Return [X, Y] of the center of cell containing provided text 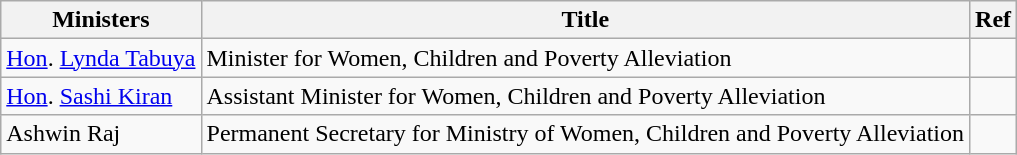
Ashwin Raj [101, 134]
Title [586, 20]
Hon. Lynda Tabuya [101, 58]
Minister for Women, Children and Poverty Alleviation [586, 58]
Permanent Secretary for Ministry of Women, Children and Poverty Alleviation [586, 134]
Assistant Minister for Women, Children and Poverty Alleviation [586, 96]
Ministers [101, 20]
Ref [994, 20]
Hon. Sashi Kiran [101, 96]
